From the cell containing the given text, extract its center point as (X, Y) coordinate. 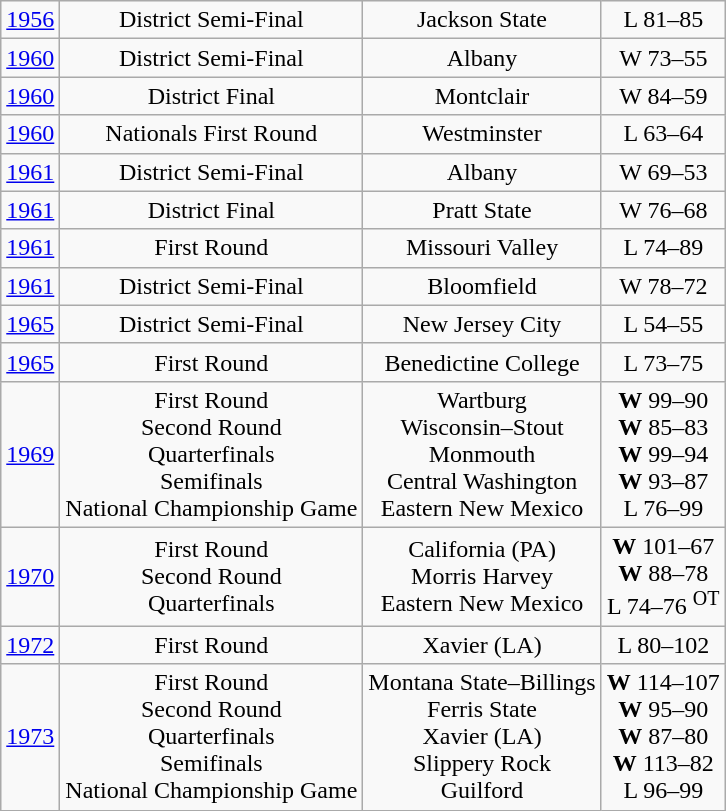
W 99–90W 85–83W 99–94W 93–87L 76–99 (663, 454)
W 101–67W 88–78L 74–76 OT (663, 576)
1973 (30, 737)
W 76–68 (663, 210)
W 114–107W 95–90W 87–80W 113–82L 96–99 (663, 737)
Montclair (482, 96)
WartburgWisconsin–StoutMonmouthCentral WashingtonEastern New Mexico (482, 454)
W 69–53 (663, 172)
Benedictine College (482, 362)
Montana State–BillingsFerris StateXavier (LA)Slippery RockGuilford (482, 737)
L 73–75 (663, 362)
1970 (30, 576)
Jackson State (482, 20)
L 80–102 (663, 645)
Pratt State (482, 210)
L 74–89 (663, 248)
Nationals First Round (212, 134)
Missouri Valley (482, 248)
1972 (30, 645)
California (PA)Morris HarveyEastern New Mexico (482, 576)
1969 (30, 454)
L 54–55 (663, 324)
L 81–85 (663, 20)
W 73–55 (663, 58)
Bloomfield (482, 286)
Xavier (LA) (482, 645)
Westminster (482, 134)
W 84–59 (663, 96)
W 78–72 (663, 286)
New Jersey City (482, 324)
L 63–64 (663, 134)
1956 (30, 20)
First RoundSecond RoundQuarterfinals (212, 576)
